Determine the (X, Y) coordinate at the center of the cell enclosing the given text.  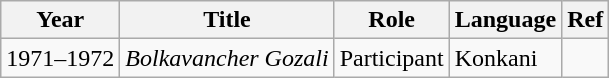
Title (227, 20)
Ref (586, 20)
Role (392, 20)
Language (505, 20)
Konkani (505, 58)
1971–1972 (60, 58)
Bolkavancher Gozali (227, 58)
Year (60, 20)
Participant (392, 58)
